For the text-containing cell, return its midpoint in [X, Y] coordinate format. 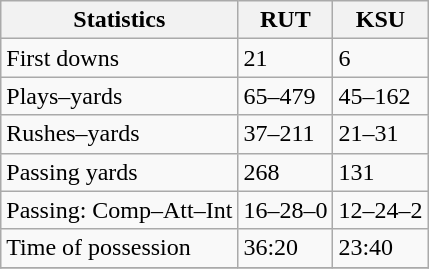
Passing: Comp–Att–Int [120, 210]
First downs [120, 58]
RUT [286, 20]
KSU [380, 20]
12–24–2 [380, 210]
Plays–yards [120, 96]
37–211 [286, 134]
36:20 [286, 248]
65–479 [286, 96]
16–28–0 [286, 210]
23:40 [380, 248]
Passing yards [120, 172]
131 [380, 172]
Rushes–yards [120, 134]
21 [286, 58]
21–31 [380, 134]
268 [286, 172]
45–162 [380, 96]
Time of possession [120, 248]
6 [380, 58]
Statistics [120, 20]
